From the cell containing the given text, extract its center point as [X, Y] coordinate. 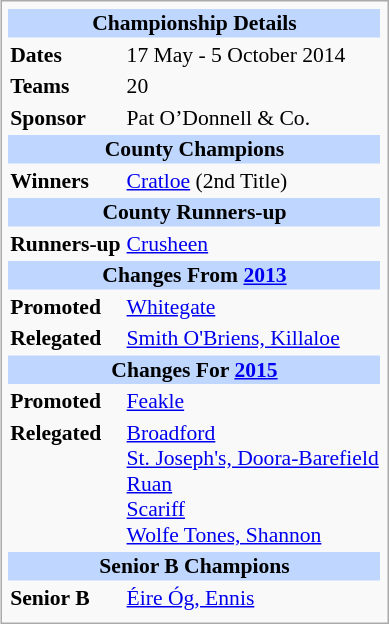
20 [252, 86]
Changes For 2015 [194, 369]
Senior B Champions [194, 566]
Pat O’Donnell & Co. [252, 117]
Teams [66, 86]
Changes From 2013 [194, 275]
BroadfordSt. Joseph's, Doora-BarefieldRuanScariffWolfe Tones, Shannon [252, 483]
Cratloe (2nd Title) [252, 180]
Crusheen [252, 243]
Whitegate [252, 306]
County Champions [194, 149]
Senior B [66, 597]
Dates [66, 54]
Éire Óg, Ennis [252, 597]
Winners [66, 180]
Feakle [252, 401]
Smith O'Briens, Killaloe [252, 338]
Runners-up [66, 243]
17 May - 5 October 2014 [252, 54]
County Runners-up [194, 212]
Sponsor [66, 117]
Championship Details [194, 23]
